Determine the (X, Y) coordinate at the center of the cell enclosing the given text.  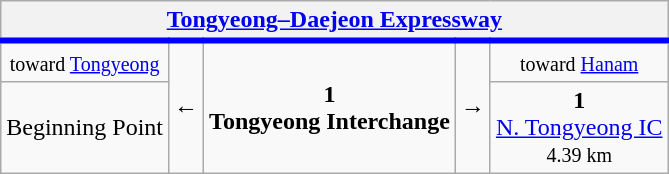
1Tongyeong Interchange (330, 107)
toward Hanam (579, 61)
Beginning Point (85, 127)
Tongyeong–Daejeon Expressway (334, 21)
→ (472, 107)
toward Tongyeong (85, 61)
← (186, 107)
1N. Tongyeong IC4.39 km (579, 127)
